From the cell containing the given text, extract its center point as [x, y] coordinate. 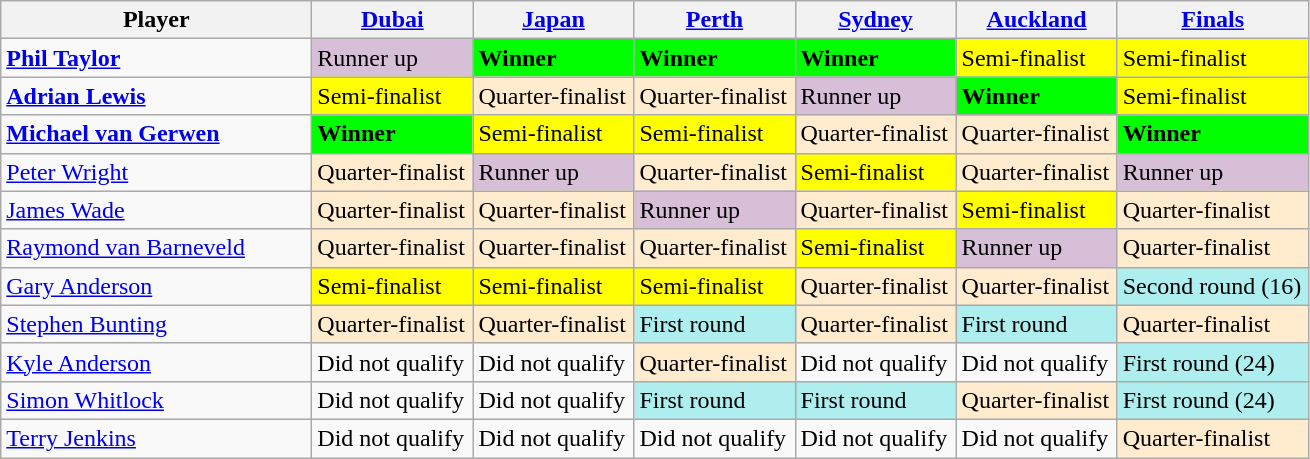
Michael van Gerwen [156, 134]
Stephen Bunting [156, 324]
Peter Wright [156, 172]
Perth [714, 20]
Raymond van Barneveld [156, 248]
Gary Anderson [156, 286]
Finals [1212, 20]
James Wade [156, 210]
Dubai [392, 20]
Auckland [1036, 20]
Kyle Anderson [156, 362]
Simon Whitlock [156, 400]
Second round (16) [1212, 286]
Terry Jenkins [156, 438]
Sydney [876, 20]
Phil Taylor [156, 58]
Player [156, 20]
Adrian Lewis [156, 96]
Japan [554, 20]
